Return the [X, Y] coordinate for the center point of the cell that contains the specified text.  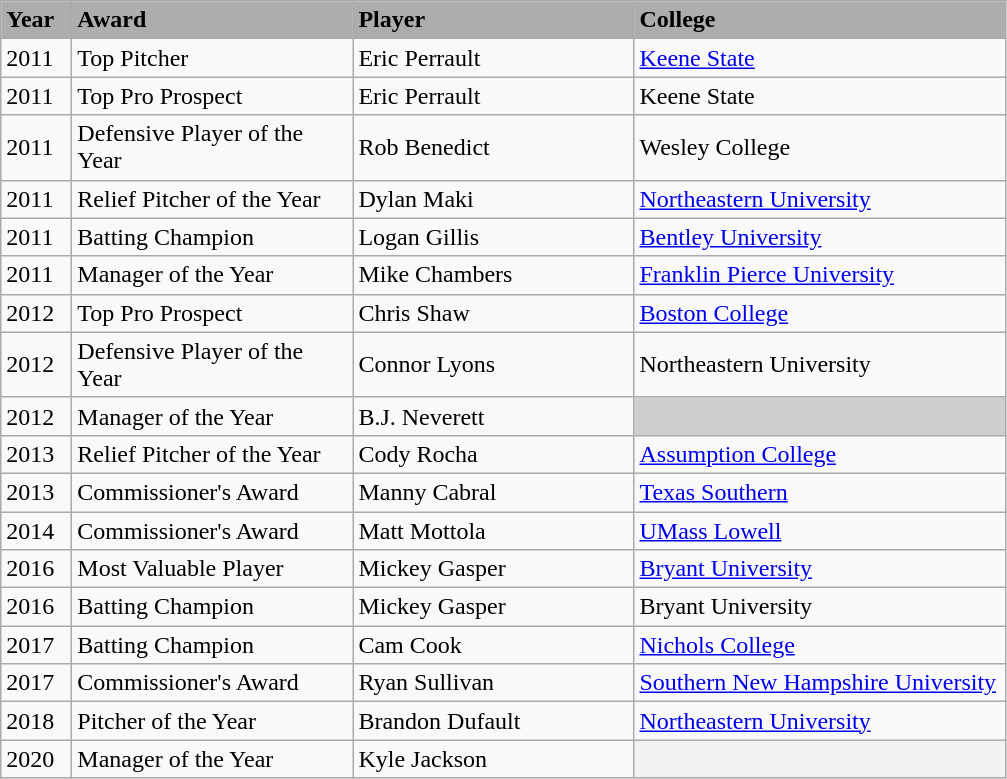
Cody Rocha [494, 454]
Year [36, 20]
Ryan Sullivan [494, 683]
Most Valuable Player [212, 569]
Top Pitcher [212, 58]
Assumption College [820, 454]
Brandon Dufault [494, 721]
Wesley College [820, 148]
Pitcher of the Year [212, 721]
Nichols College [820, 645]
Chris Shaw [494, 313]
Manny Cabral [494, 492]
B.J. Neverett [494, 416]
Dylan Maki [494, 199]
Kyle Jackson [494, 759]
UMass Lowell [820, 531]
Logan Gillis [494, 237]
Award [212, 20]
Connor Lyons [494, 364]
Player [494, 20]
Matt Mottola [494, 531]
Bentley University [820, 237]
Mike Chambers [494, 275]
2014 [36, 531]
Cam Cook [494, 645]
Boston College [820, 313]
Franklin Pierce University [820, 275]
2018 [36, 721]
College [820, 20]
Rob Benedict [494, 148]
Southern New Hampshire University [820, 683]
2020 [36, 759]
Texas Southern [820, 492]
